Identify which cell holds the provided text, then report its (X, Y) central coordinate. 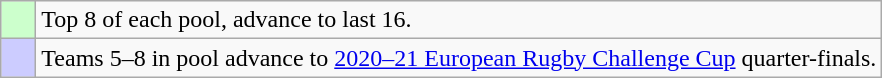
Top 8 of each pool, advance to last 16. (459, 20)
Teams 5–8 in pool advance to 2020–21 European Rugby Challenge Cup quarter-finals. (459, 58)
